Identify which cell holds the provided text, then report its [X, Y] central coordinate. 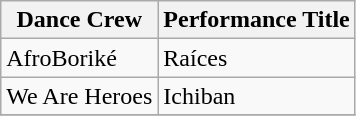
Raíces [256, 58]
AfroBoriké [80, 58]
Performance Title [256, 20]
Ichiban [256, 96]
Dance Crew [80, 20]
We Are Heroes [80, 96]
